For the text-containing cell, return its midpoint in [x, y] coordinate format. 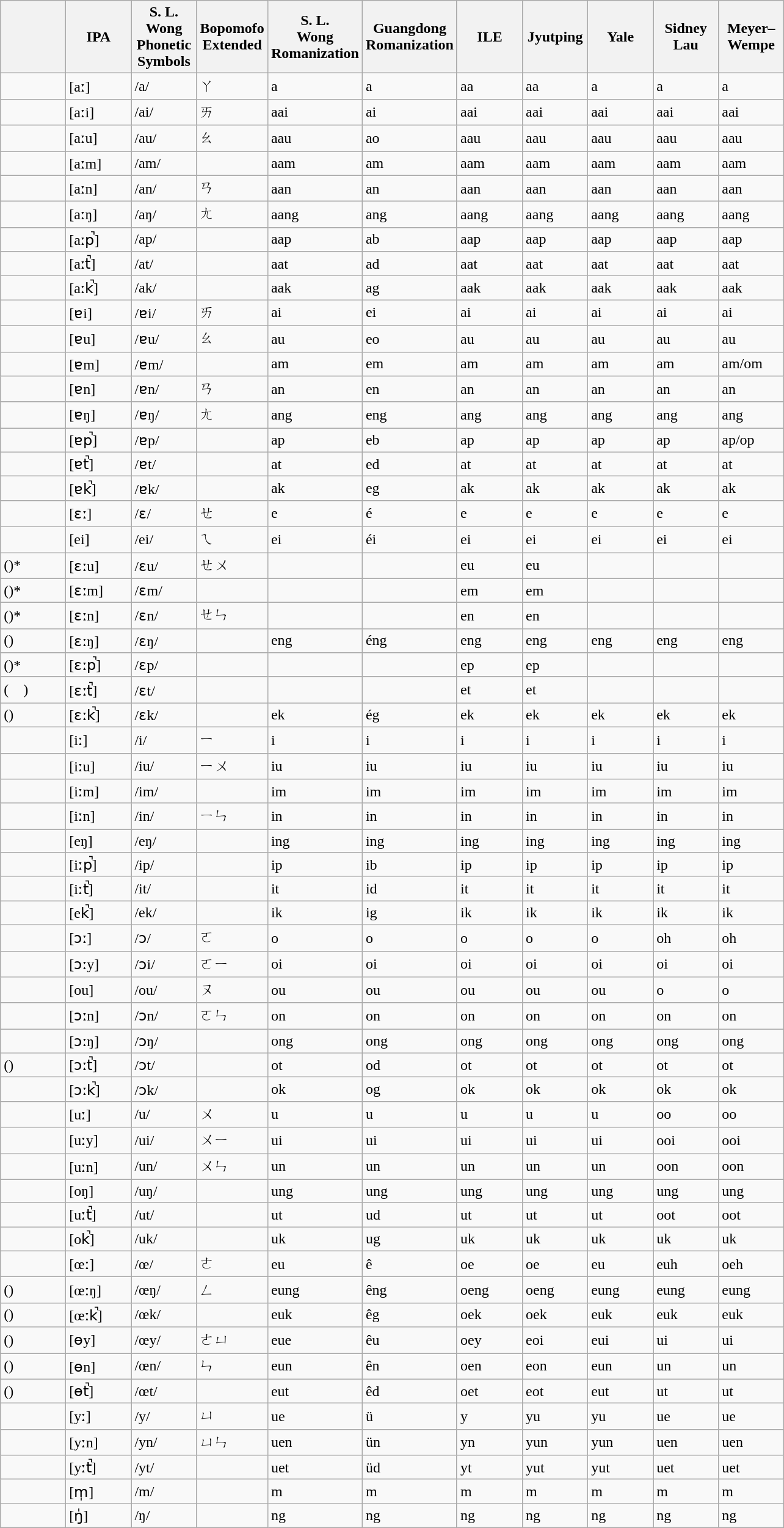
ㄟ [232, 540]
og [409, 1090]
[ɛːp̚] [99, 665]
ㄛㄣ [232, 1016]
[ɔːŋ] [99, 1041]
/ui/ [164, 1141]
/ɛn/ [164, 616]
[yːn] [99, 1443]
( ) [33, 690]
[ŋ̍] [99, 1516]
[ɐn] [99, 390]
IPA [99, 37]
ㄨㄧ [232, 1141]
ㄧㄣ [232, 816]
eui [620, 1340]
[ɔːt̚] [99, 1065]
/ɔk/ [164, 1090]
/m/ [164, 1491]
[ɐm] [99, 364]
eb [409, 440]
ㄝㄨ [232, 566]
S. L.WongRomanization [315, 37]
[iːt̚] [99, 889]
[ɐŋ] [99, 415]
[yːt̚] [99, 1468]
ㄨㄣ [232, 1166]
/ɛt/ [164, 690]
ad [409, 264]
/ak/ [164, 288]
[uːy] [99, 1141]
/ɔi/ [164, 964]
[ɛːt̚] [99, 690]
/œy/ [164, 1340]
Jyutping [556, 37]
[uːt̚] [99, 1215]
/ɔn/ [164, 1016]
/un/ [164, 1166]
[œːŋ] [99, 1290]
/ek/ [164, 913]
ed [409, 464]
[aːp̚] [99, 239]
[iːm] [99, 791]
[aːt̚] [99, 264]
/œn/ [164, 1367]
üd [409, 1468]
yn [490, 1443]
ㄣ [232, 1367]
oen [490, 1367]
[yː] [99, 1417]
y [490, 1417]
é [409, 513]
[ɛːn] [99, 616]
eot [556, 1391]
[aːŋ] [99, 215]
/ou/ [164, 991]
oeh [751, 1264]
/ŋ/ [164, 1516]
ê [409, 1264]
ㄧ [232, 740]
[eŋ] [99, 841]
/in/ [164, 816]
[aːi] [99, 112]
[ek̚] [99, 913]
/ap/ [164, 239]
[œː] [99, 1264]
[ɐt̚] [99, 464]
/ɛŋ/ [164, 641]
êu [409, 1340]
[aːk̚] [99, 288]
euh [686, 1264]
ab [409, 239]
[ɵt̚] [99, 1391]
[aːu] [99, 138]
ㄧㄨ [232, 766]
ig [409, 913]
ib [409, 865]
[ɵn] [99, 1367]
/œŋ/ [164, 1290]
id [409, 889]
/yn/ [164, 1443]
[ɛːk̚] [99, 715]
/ɔ/ [164, 938]
/am/ [164, 164]
êg [409, 1315]
/ɐk/ [164, 489]
/ɐi/ [164, 313]
/uŋ/ [164, 1191]
éi [409, 540]
[ei] [99, 540]
/ɐŋ/ [164, 415]
/ɛm/ [164, 591]
ㄝㄣ [232, 616]
/ɛ/ [164, 513]
ü [409, 1417]
eo [409, 338]
[ɔːy] [99, 964]
/at/ [164, 264]
/ɐp/ [164, 440]
ug [409, 1239]
ㄥ [232, 1290]
/ɛk/ [164, 715]
[uː] [99, 1114]
/ɛp/ [164, 665]
/y/ [164, 1417]
[iː] [99, 740]
/iu/ [164, 766]
ㄝ [232, 513]
[ɔːk̚] [99, 1090]
ㄛㄧ [232, 964]
[aːm] [99, 164]
eoi [556, 1340]
/i/ [164, 740]
/uk/ [164, 1239]
/eŋ/ [164, 841]
/u/ [164, 1114]
[ɐp̚] [99, 440]
/œ/ [164, 1264]
/im/ [164, 791]
ud [409, 1215]
/au/ [164, 138]
[aː] [99, 87]
/ɔŋ/ [164, 1041]
[m̩] [99, 1491]
[ɐk̚] [99, 489]
SidneyLau [686, 37]
[ɔːn] [99, 1016]
[iːn] [99, 816]
ag [409, 288]
ㄜ [232, 1264]
Yale [620, 37]
Bopomofo Extended [232, 37]
[ok̚] [99, 1239]
/it/ [164, 889]
[ɛː] [99, 513]
/ɐn/ [164, 390]
[œːk̚] [99, 1315]
[uːn] [99, 1166]
ㄚ [232, 87]
GuangdongRomanization [409, 37]
[ɛːŋ] [99, 641]
ILE [490, 37]
/an/ [164, 188]
ㄛ [232, 938]
/ut/ [164, 1215]
êng [409, 1290]
ㄡ [232, 991]
[ɛːm] [99, 591]
ㄜㄩ [232, 1340]
/ɐt/ [164, 464]
oey [490, 1340]
[ɛːu] [99, 566]
ün [409, 1443]
/ɐm/ [164, 364]
yt [490, 1468]
ㄩㄣ [232, 1443]
od [409, 1065]
ap/op [751, 440]
[ɐi] [99, 313]
/ei/ [164, 540]
/ɔt/ [164, 1065]
eon [556, 1367]
/ai/ [164, 112]
/œt/ [164, 1391]
ên [409, 1367]
[aːn] [99, 188]
[ɐu] [99, 338]
[ɵy] [99, 1340]
ㄨ [232, 1114]
[iːp̚] [99, 865]
/œk/ [164, 1315]
S. L.WongPhoneticSymbols [164, 37]
/aŋ/ [164, 215]
ㄩ [232, 1417]
eue [315, 1340]
éng [409, 641]
/ɐu/ [164, 338]
/a/ [164, 87]
/yt/ [164, 1468]
oet [490, 1391]
ég [409, 715]
[ɔː] [99, 938]
êd [409, 1391]
[ou] [99, 991]
Meyer–Wempe [751, 37]
am/om [751, 364]
[oŋ] [99, 1191]
ao [409, 138]
eg [409, 489]
/ɛu/ [164, 566]
[iːu] [99, 766]
/ip/ [164, 865]
